Pinpoint the cell where the given text exists, returning its (x, y) midpoint coordinate. 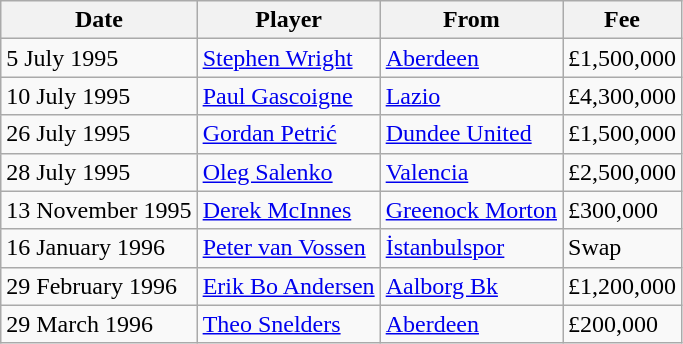
£1,200,000 (622, 286)
£300,000 (622, 210)
Lazio (471, 96)
Player (288, 20)
İstanbulspor (471, 248)
Greenock Morton (471, 210)
Aalborg Bk (471, 286)
£200,000 (622, 324)
26 July 1995 (99, 134)
Derek McInnes (288, 210)
£4,300,000 (622, 96)
Erik Bo Andersen (288, 286)
29 February 1996 (99, 286)
10 July 1995 (99, 96)
£2,500,000 (622, 172)
5 July 1995 (99, 58)
Gordan Petrić (288, 134)
16 January 1996 (99, 248)
Date (99, 20)
13 November 1995 (99, 210)
Valencia (471, 172)
Peter van Vossen (288, 248)
Oleg Salenko (288, 172)
Theo Snelders (288, 324)
From (471, 20)
28 July 1995 (99, 172)
Swap (622, 248)
Stephen Wright (288, 58)
Dundee United (471, 134)
29 March 1996 (99, 324)
Fee (622, 20)
Paul Gascoigne (288, 96)
